Search for the cell housing the specified text and yield its (X, Y) center coordinate. 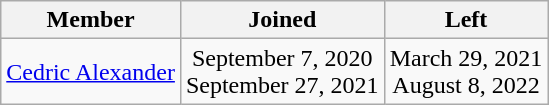
Joined (282, 20)
Cedric Alexander (91, 72)
Member (91, 20)
September 7, 2020 September 27, 2021 (282, 72)
Left (466, 20)
March 29, 2021 August 8, 2022 (466, 72)
